Capture the cell that displays the provided text and extract its (x, y) central coordinate. 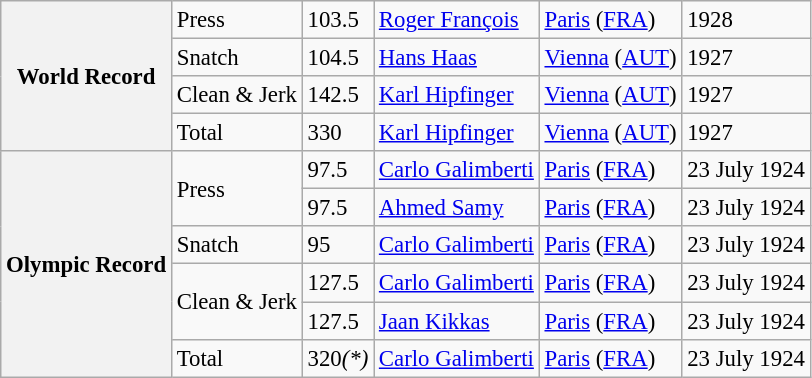
95 (338, 245)
Hans Haas (457, 58)
104.5 (338, 58)
Ahmed Samy (457, 208)
Roger François (457, 20)
Olympic Record (86, 264)
World Record (86, 76)
103.5 (338, 20)
Jaan Kikkas (457, 321)
1928 (746, 20)
330 (338, 133)
142.5 (338, 95)
320(*) (338, 358)
